From the cell containing the given text, extract its center point as (x, y) coordinate. 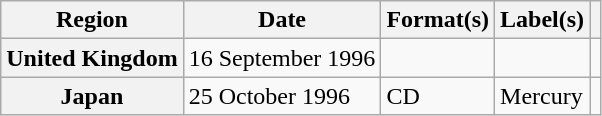
Format(s) (438, 20)
Label(s) (542, 20)
Japan (92, 96)
Mercury (542, 96)
16 September 1996 (282, 58)
Region (92, 20)
Date (282, 20)
25 October 1996 (282, 96)
United Kingdom (92, 58)
CD (438, 96)
